Identify which cell holds the provided text, then report its [x, y] central coordinate. 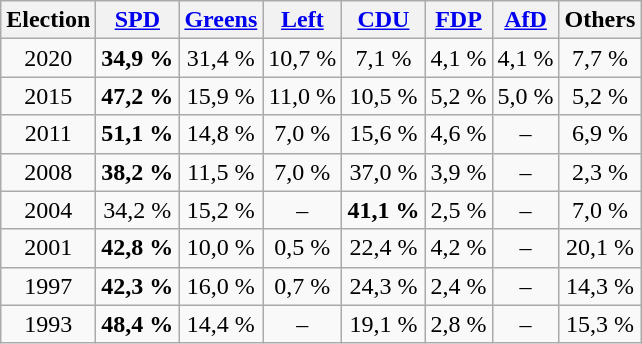
10,0 % [221, 248]
42,8 % [138, 248]
2,3 % [600, 172]
15,6 % [384, 134]
14,8 % [221, 134]
2008 [48, 172]
51,1 % [138, 134]
10,5 % [384, 96]
2,5 % [458, 210]
22,4 % [384, 248]
1997 [48, 286]
1993 [48, 324]
24,3 % [384, 286]
20,1 % [600, 248]
14,4 % [221, 324]
48,4 % [138, 324]
38,2 % [138, 172]
2,4 % [458, 286]
Election [48, 20]
15,2 % [221, 210]
42,3 % [138, 286]
2020 [48, 58]
2004 [48, 210]
2001 [48, 248]
11,0 % [302, 96]
0,5 % [302, 248]
2015 [48, 96]
AfD [526, 20]
4,6 % [458, 134]
47,2 % [138, 96]
15,9 % [221, 96]
7,1 % [384, 58]
16,0 % [221, 286]
34,2 % [138, 210]
Left [302, 20]
4,2 % [458, 248]
14,3 % [600, 286]
37,0 % [384, 172]
Others [600, 20]
5,0 % [526, 96]
FDP [458, 20]
7,7 % [600, 58]
41,1 % [384, 210]
3,9 % [458, 172]
2011 [48, 134]
11,5 % [221, 172]
31,4 % [221, 58]
CDU [384, 20]
15,3 % [600, 324]
19,1 % [384, 324]
34,9 % [138, 58]
6,9 % [600, 134]
SPD [138, 20]
0,7 % [302, 286]
10,7 % [302, 58]
2,8 % [458, 324]
Greens [221, 20]
